Determine the [x, y] coordinate at the center of the cell enclosing the given text.  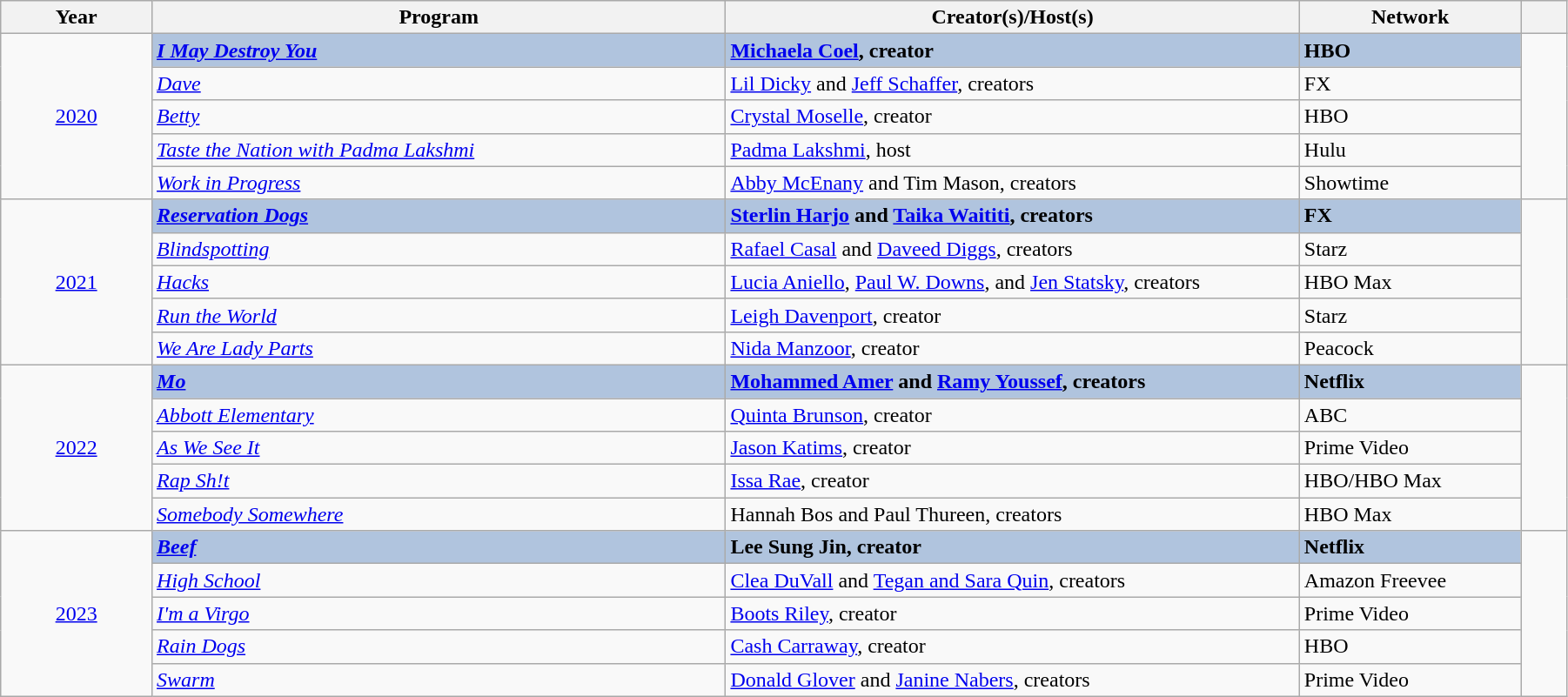
Mo [439, 381]
We Are Lady Parts [439, 348]
As We See It [439, 448]
ABC [1410, 415]
Swarm [439, 680]
Rafael Casal and Daveed Diggs, creators [1013, 249]
Beef [439, 547]
Network [1410, 17]
Peacock [1410, 348]
Run the World [439, 315]
Taste the Nation with Padma Lakshmi [439, 150]
2023 [77, 613]
Lucia Aniello, Paul W. Downs, and Jen Statsky, creators [1013, 282]
Padma Lakshmi, host [1013, 150]
Year [77, 17]
Leigh Davenport, creator [1013, 315]
Lee Sung Jin, creator [1013, 547]
Clea DuVall and Tegan and Sara Quin, creators [1013, 580]
2021 [77, 282]
High School [439, 580]
I May Destroy You [439, 50]
Showtime [1410, 183]
Mohammed Amer and Ramy Youssef, creators [1013, 381]
I'm a Virgo [439, 613]
Somebody Somewhere [439, 514]
Issa Rae, creator [1013, 481]
Hannah Bos and Paul Thureen, creators [1013, 514]
2022 [77, 447]
Quinta Brunson, creator [1013, 415]
Program [439, 17]
Betty [439, 117]
Hulu [1410, 150]
HBO/HBO Max [1410, 481]
Rap Sh!t [439, 481]
Michaela Coel, creator [1013, 50]
Boots Riley, creator [1013, 613]
Cash Carraway, creator [1013, 647]
Donald Glover and Janine Nabers, creators [1013, 680]
Sterlin Harjo and Taika Waititi, creators [1013, 216]
2020 [77, 117]
Creator(s)/Host(s) [1013, 17]
Hacks [439, 282]
Nida Manzoor, creator [1013, 348]
Reservation Dogs [439, 216]
Jason Katims, creator [1013, 448]
Lil Dicky and Jeff Schaffer, creators [1013, 84]
Abby McEnany and Tim Mason, creators [1013, 183]
Dave [439, 84]
Abbott Elementary [439, 415]
Crystal Moselle, creator [1013, 117]
Blindspotting [439, 249]
Rain Dogs [439, 647]
Work in Progress [439, 183]
Amazon Freevee [1410, 580]
